Search for the cell housing the specified text and yield its (X, Y) center coordinate. 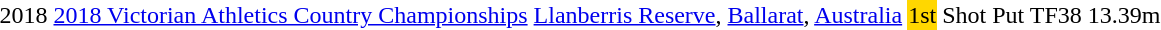
2018 Victorian Athletics Country Championships (290, 15)
Llanberris Reserve, Ballarat, Australia (718, 15)
1st (922, 15)
Shot Put TF38 (1012, 15)
